Find where the given text appears and provide that cell's center as (X, Y) coordinate. 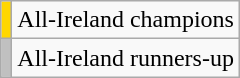
All-Ireland champions (126, 20)
All-Ireland runners-up (126, 58)
